Capture the cell that displays the provided text and extract its [x, y] central coordinate. 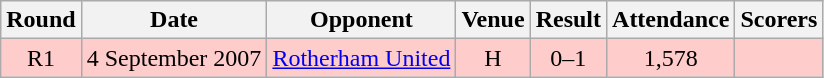
Opponent [362, 20]
1,578 [671, 58]
H [493, 58]
R1 [41, 58]
Date [174, 20]
Rotherham United [362, 58]
Round [41, 20]
Result [568, 20]
Attendance [671, 20]
Scorers [779, 20]
Venue [493, 20]
4 September 2007 [174, 58]
0–1 [568, 58]
